Determine the (X, Y) coordinate at the center of the cell enclosing the given text.  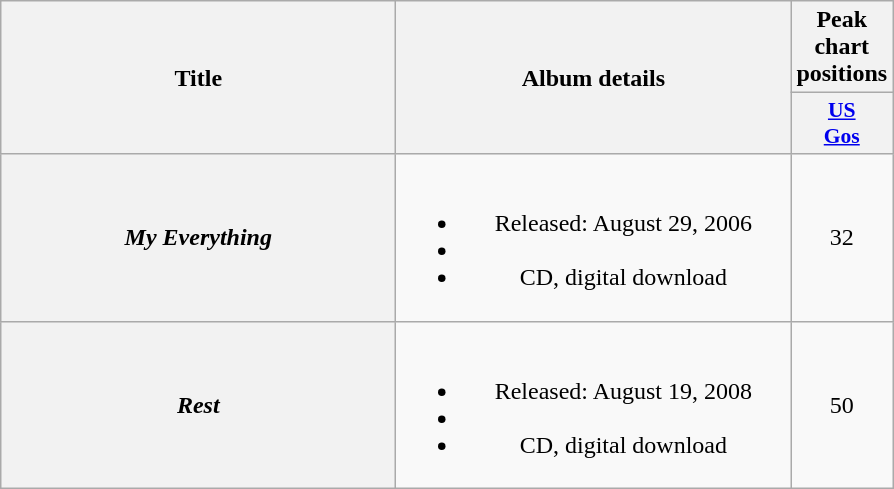
Released: August 29, 2006CD, digital download (594, 238)
Album details (594, 78)
32 (842, 238)
My Everything (198, 238)
Rest (198, 404)
Peak chart positions (842, 47)
Title (198, 78)
Released: August 19, 2008CD, digital download (594, 404)
50 (842, 404)
USGos (842, 124)
